From the cell containing the given text, extract its center point as [X, Y] coordinate. 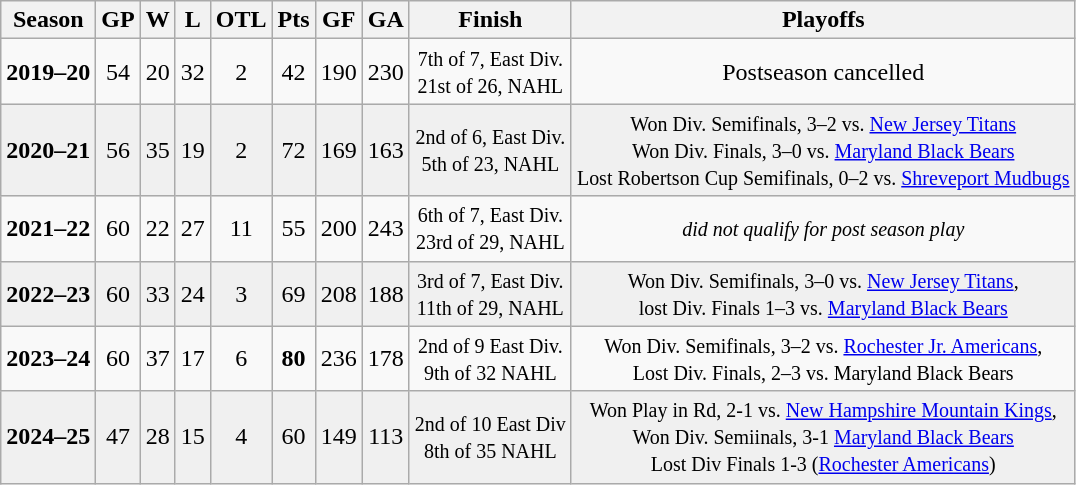
188 [386, 294]
Finish [490, 20]
15 [192, 437]
35 [158, 150]
20 [158, 72]
190 [338, 72]
OTL [241, 20]
GF [338, 20]
2024–25 [48, 437]
208 [338, 294]
3 [241, 294]
17 [192, 358]
236 [338, 358]
169 [338, 150]
2nd of 10 East Div 8th of 35 NAHL [490, 437]
69 [294, 294]
2021–22 [48, 228]
2nd of 9 East Div.9th of 32 NAHL [490, 358]
6 [241, 358]
Postseason cancelled [823, 72]
32 [192, 72]
Playoffs [823, 20]
42 [294, 72]
2020–21 [48, 150]
4 [241, 437]
6th of 7, East Div.23rd of 29, NAHL [490, 228]
Won Play in Rd, 2-1 vs. New Hampshire Mountain Kings,Won Div. Semiinals, 3-1 Maryland Black BearsLost Div Finals 1-3 (Rochester Americans) [823, 437]
11 [241, 228]
19 [192, 150]
80 [294, 358]
27 [192, 228]
230 [386, 72]
7th of 7, East Div.21st of 26, NAHL [490, 72]
3rd of 7, East Div.11th of 29, NAHL [490, 294]
Won Div. Semifinals, 3–2 vs. Rochester Jr. Americans,Lost Div. Finals, 2–3 vs. Maryland Black Bears [823, 358]
W [158, 20]
54 [118, 72]
37 [158, 358]
GP [118, 20]
47 [118, 437]
33 [158, 294]
Won Div. Semifinals, 3–0 vs. New Jersey Titans,lost Div. Finals 1–3 vs. Maryland Black Bears [823, 294]
24 [192, 294]
56 [118, 150]
Pts [294, 20]
55 [294, 228]
2022–23 [48, 294]
200 [338, 228]
113 [386, 437]
did not qualify for post season play [823, 228]
178 [386, 358]
2019–20 [48, 72]
163 [386, 150]
2023–24 [48, 358]
Won Div. Semifinals, 3–2 vs. New Jersey TitansWon Div. Finals, 3–0 vs. Maryland Black BearsLost Robertson Cup Semifinals, 0–2 vs. Shreveport Mudbugs [823, 150]
2nd of 6, East Div.5th of 23, NAHL [490, 150]
72 [294, 150]
GA [386, 20]
28 [158, 437]
Season [48, 20]
22 [158, 228]
149 [338, 437]
L [192, 20]
243 [386, 228]
